Return the [X, Y] coordinate for the center point of the cell that contains the specified text.  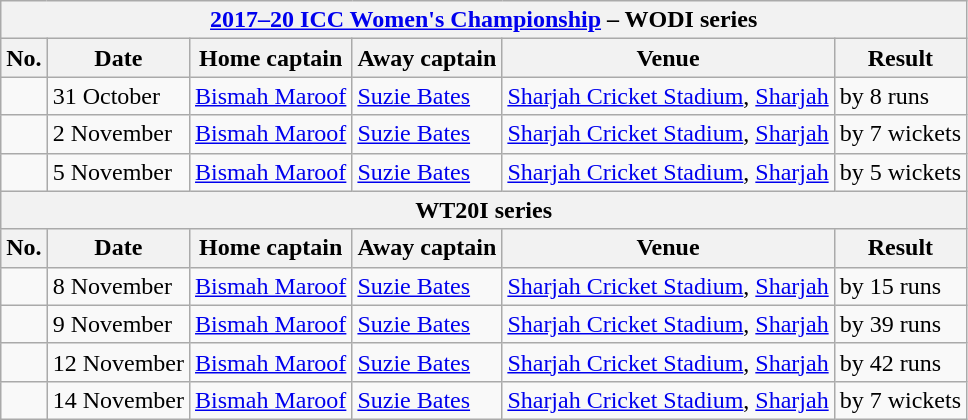
by 15 runs [900, 286]
5 November [118, 172]
12 November [118, 362]
31 October [118, 96]
2017–20 ICC Women's Championship – WODI series [484, 20]
by 8 runs [900, 96]
by 5 wickets [900, 172]
9 November [118, 324]
WT20I series [484, 210]
by 42 runs [900, 362]
2 November [118, 134]
8 November [118, 286]
14 November [118, 400]
by 39 runs [900, 324]
